Find where the given text appears and provide that cell's center as [x, y] coordinate. 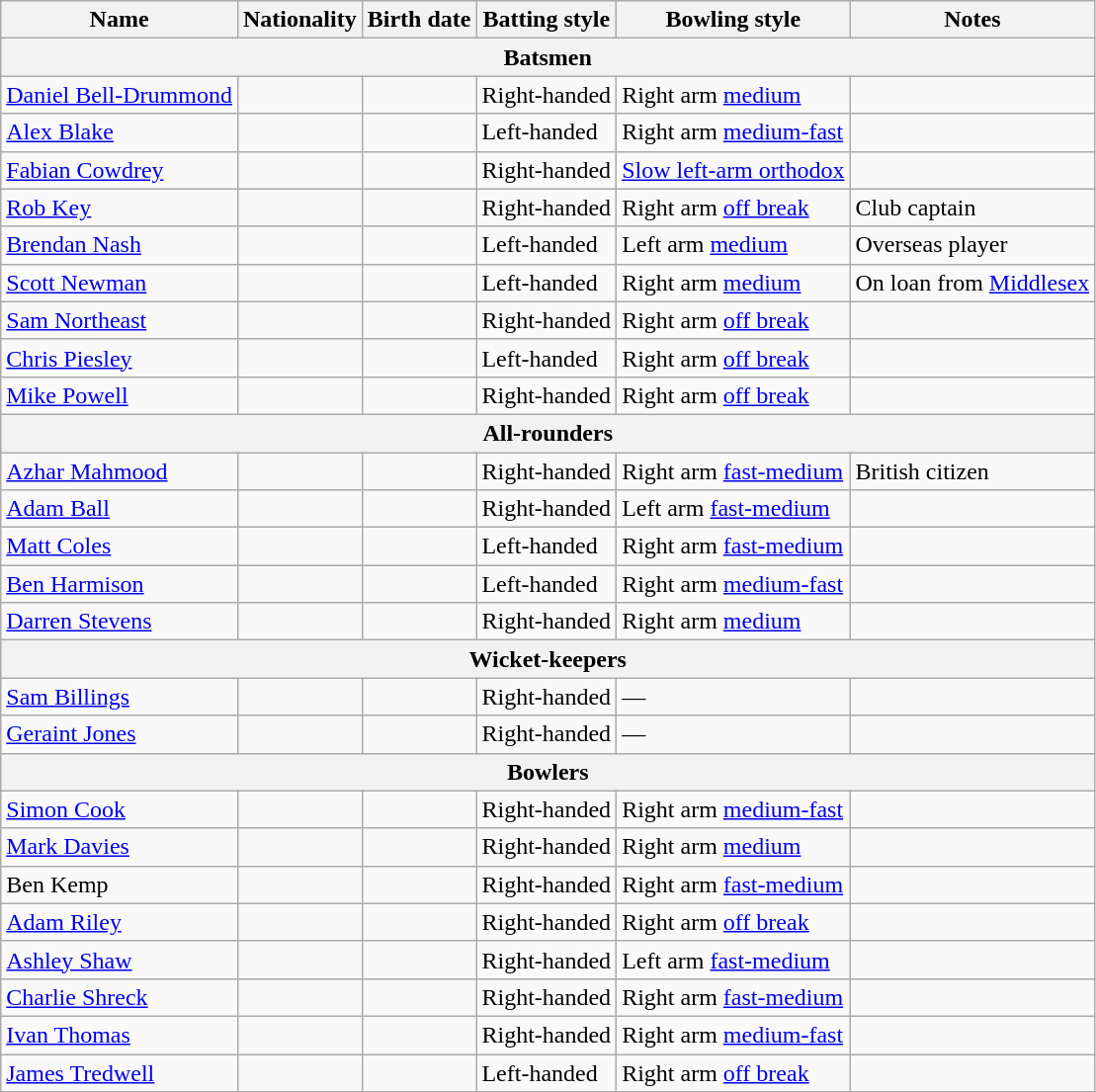
Overseas player [972, 245]
Name [120, 20]
Simon Cook [120, 809]
Geraint Jones [120, 734]
Ben Harmison [120, 584]
Sam Billings [120, 697]
Notes [972, 20]
Batting style [547, 20]
Batsmen [548, 57]
All-rounders [548, 433]
Azhar Mahmood [120, 471]
Ivan Thomas [120, 1035]
Matt Coles [120, 546]
Left arm medium [733, 245]
Adam Ball [120, 509]
Ben Kemp [120, 884]
Fabian Cowdrey [120, 170]
Mike Powell [120, 395]
Birth date [419, 20]
Daniel Bell-Drummond [120, 95]
Chris Piesley [120, 358]
James Tredwell [120, 1072]
Bowlers [548, 772]
Rob Key [120, 208]
Nationality [299, 20]
Club captain [972, 208]
Brendan Nash [120, 245]
On loan from Middlesex [972, 283]
Darren Stevens [120, 622]
Charlie Shreck [120, 997]
Sam Northeast [120, 320]
Mark Davies [120, 847]
Alex Blake [120, 132]
British citizen [972, 471]
Adam Riley [120, 922]
Slow left-arm orthodox [733, 170]
Scott Newman [120, 283]
Ashley Shaw [120, 960]
Wicket-keepers [548, 659]
Bowling style [733, 20]
